Determine the [x, y] coordinate at the center of the cell enclosing the given text.  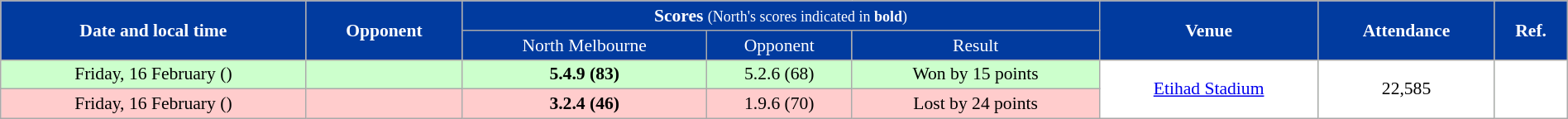
Attendance [1406, 30]
Venue [1209, 30]
5.4.9 (83) [585, 74]
22,585 [1406, 89]
1.9.6 (70) [779, 104]
5.2.6 (68) [779, 74]
Etihad Stadium [1209, 89]
Date and local time [154, 30]
Result [976, 45]
Won by 15 points [976, 74]
Lost by 24 points [976, 104]
3.2.4 (46) [585, 104]
Ref. [1531, 30]
North Melbourne [585, 45]
Scores (North's scores indicated in bold) [781, 16]
